Determine the [x, y] coordinate at the center of the cell enclosing the given text.  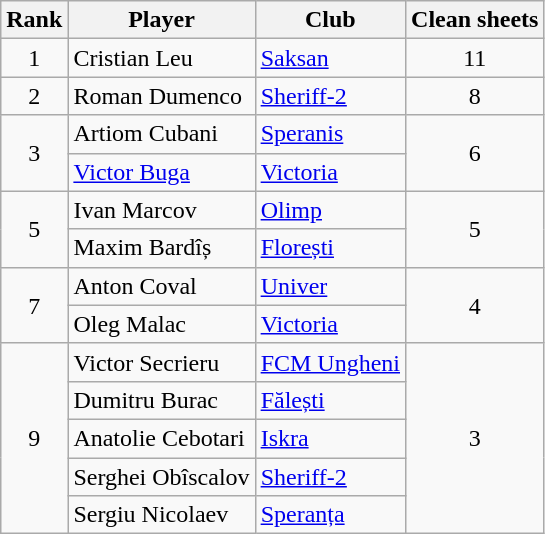
Cristian Leu [162, 58]
Olimp [330, 210]
Clean sheets [475, 20]
Serghei Obîscalov [162, 477]
Victor Buga [162, 172]
Anatolie Cebotari [162, 438]
Florești [330, 248]
9 [34, 438]
4 [475, 305]
Victor Secrieru [162, 362]
2 [34, 96]
Player [162, 20]
Speranța [330, 515]
8 [475, 96]
6 [475, 153]
Speranis [330, 134]
Iskra [330, 438]
Sergiu Nicolaev [162, 515]
11 [475, 58]
Anton Coval [162, 286]
Dumitru Burac [162, 400]
Fălești [330, 400]
FCM Ungheni [330, 362]
Univer [330, 286]
Club [330, 20]
Ivan Marcov [162, 210]
Rank [34, 20]
1 [34, 58]
Artiom Cubani [162, 134]
Roman Dumenco [162, 96]
Maxim Bardîș [162, 248]
7 [34, 305]
Oleg Malac [162, 324]
Saksan [330, 58]
